Search for the cell housing the specified text and yield its [x, y] center coordinate. 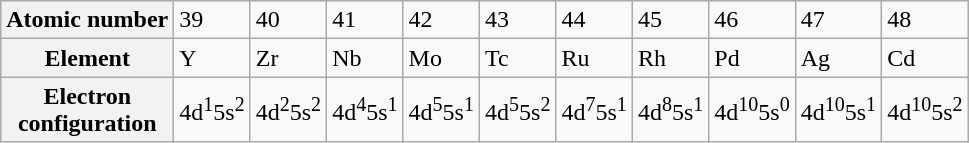
4d75s1 [594, 110]
4d45s1 [365, 110]
Ru [594, 58]
Atomic number [88, 20]
Nb [365, 58]
42 [441, 20]
47 [838, 20]
Tc [518, 58]
Ag [838, 58]
48 [925, 20]
4d105s2 [925, 110]
4d105s0 [752, 110]
4d25s2 [288, 110]
Rh [670, 58]
41 [365, 20]
4d105s1 [838, 110]
Electronconfiguration [88, 110]
46 [752, 20]
Y [212, 58]
39 [212, 20]
40 [288, 20]
Mo [441, 58]
Pd [752, 58]
Element [88, 58]
Cd [925, 58]
45 [670, 20]
4d55s1 [441, 110]
4d15s2 [212, 110]
43 [518, 20]
4d85s1 [670, 110]
4d55s2 [518, 110]
44 [594, 20]
Zr [288, 58]
